Output the (X, Y) coordinate of the center of the cell containing the given text.  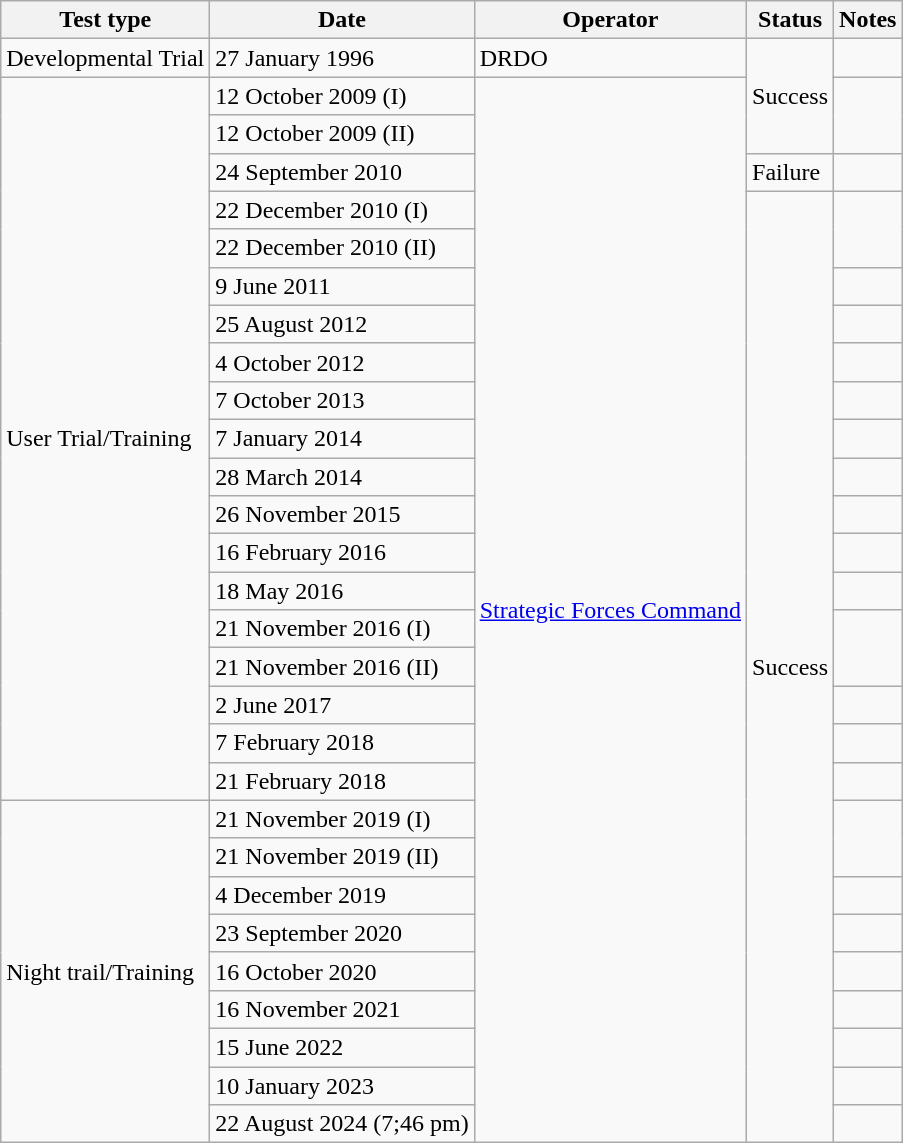
23 September 2020 (342, 933)
4 December 2019 (342, 895)
Notes (868, 20)
DRDO (610, 58)
24 September 2010 (342, 172)
Date (342, 20)
Status (790, 20)
10 January 2023 (342, 1085)
28 March 2014 (342, 477)
4 October 2012 (342, 362)
25 August 2012 (342, 324)
User Trial/Training (106, 438)
7 February 2018 (342, 743)
16 February 2016 (342, 553)
15 June 2022 (342, 1047)
22 December 2010 (II) (342, 248)
12 October 2009 (II) (342, 134)
Night trail/Training (106, 972)
21 November 2019 (I) (342, 819)
18 May 2016 (342, 591)
Operator (610, 20)
27 January 1996 (342, 58)
Developmental Trial (106, 58)
22 December 2010 (I) (342, 210)
21 November 2016 (I) (342, 629)
21 November 2016 (II) (342, 667)
9 June 2011 (342, 286)
22 August 2024 (7;46 pm) (342, 1124)
7 January 2014 (342, 438)
Failure (790, 172)
7 October 2013 (342, 400)
16 November 2021 (342, 1009)
21 February 2018 (342, 781)
Test type (106, 20)
2 June 2017 (342, 705)
26 November 2015 (342, 515)
21 November 2019 (II) (342, 857)
12 October 2009 (I) (342, 96)
16 October 2020 (342, 971)
Strategic Forces Command (610, 610)
